Scan for the cell matching the given text and deliver its (x, y) coordinate at center. 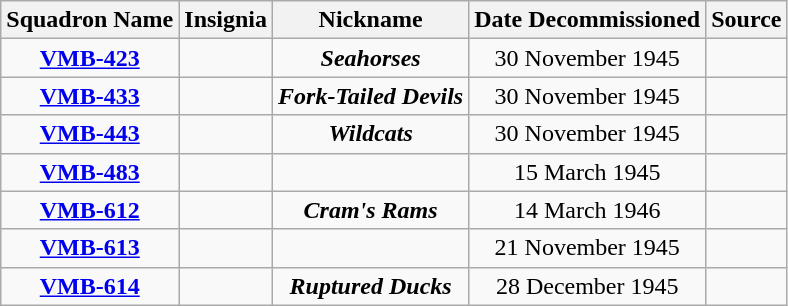
VMB-433 (90, 96)
Insignia (226, 20)
VMB-612 (90, 210)
VMB-483 (90, 172)
Wildcats (371, 134)
VMB-443 (90, 134)
14 March 1946 (588, 210)
Nickname (371, 20)
VMB-614 (90, 286)
28 December 1945 (588, 286)
21 November 1945 (588, 248)
Ruptured Ducks (371, 286)
15 March 1945 (588, 172)
VMB-423 (90, 58)
Cram's Rams (371, 210)
Seahorses (371, 58)
Squadron Name (90, 20)
Fork-Tailed Devils (371, 96)
VMB-613 (90, 248)
Source (746, 20)
Date Decommissioned (588, 20)
